Locate the cell with the specified text and output its (X, Y) center coordinate. 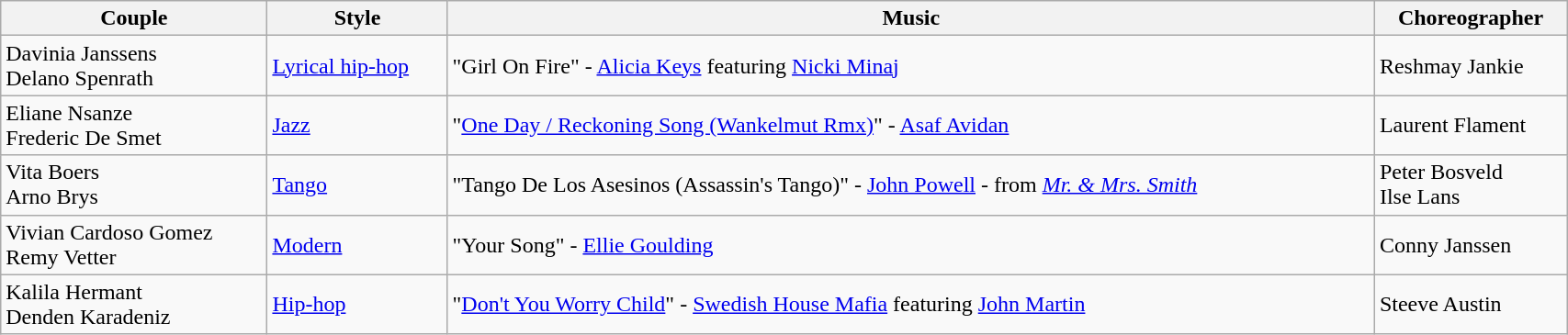
Reshmay Jankie (1470, 66)
Tango (357, 185)
Vivian Cardoso Gomez Remy Vetter (134, 244)
"Your Song" - Ellie Goulding (911, 244)
Laurent Flament (1470, 125)
Style (357, 18)
"One Day / Reckoning Song (Wankelmut Rmx)" - Asaf Avidan (911, 125)
Couple (134, 18)
Vita Boers Arno Brys (134, 185)
Music (911, 18)
Davinia Janssens Delano Spenrath (134, 66)
Choreographer (1470, 18)
Hip-hop (357, 305)
Conny Janssen (1470, 244)
Lyrical hip-hop (357, 66)
Steeve Austin (1470, 305)
Modern (357, 244)
Peter Bosveld Ilse Lans (1470, 185)
Jazz (357, 125)
Eliane Nsanze Frederic De Smet (134, 125)
Kalila Hermant Denden Karadeniz (134, 305)
"Girl On Fire" - Alicia Keys featuring Nicki Minaj (911, 66)
"Don't You Worry Child" - Swedish House Mafia featuring John Martin (911, 305)
"Tango De Los Asesinos (Assassin's Tango)" - John Powell - from Mr. & Mrs. Smith (911, 185)
